Capture the cell that displays the provided text and extract its [X, Y] central coordinate. 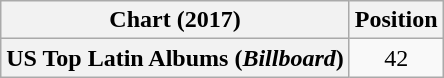
42 [396, 58]
US Top Latin Albums (Billboard) [176, 58]
Position [396, 20]
Chart (2017) [176, 20]
